Return the [X, Y] coordinate for the center point of the cell that contains the specified text.  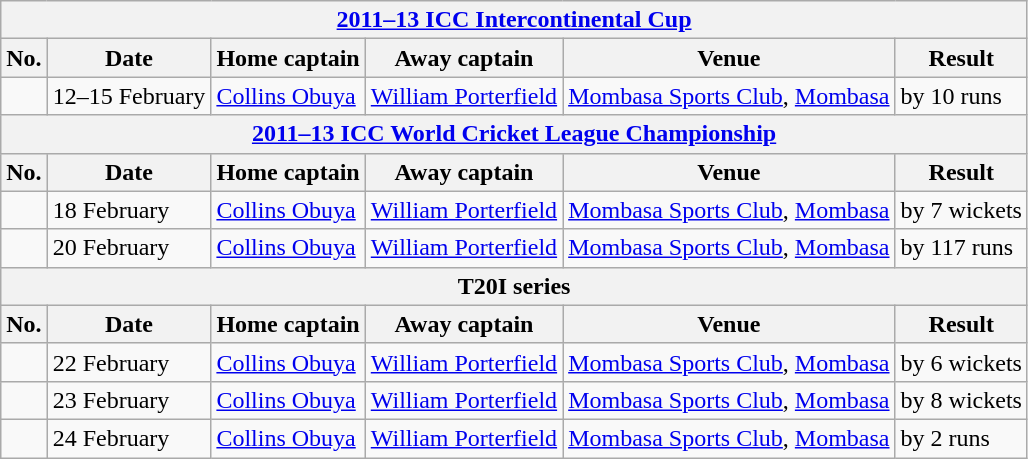
22 February [129, 362]
18 February [129, 210]
by 7 wickets [961, 210]
by 2 runs [961, 438]
12–15 February [129, 96]
2011–13 ICC Intercontinental Cup [514, 20]
2011–13 ICC World Cricket League Championship [514, 134]
23 February [129, 400]
24 February [129, 438]
T20I series [514, 286]
by 10 runs [961, 96]
by 8 wickets [961, 400]
by 117 runs [961, 248]
20 February [129, 248]
by 6 wickets [961, 362]
